Scan for the cell matching the given text and deliver its (X, Y) coordinate at center. 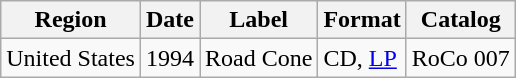
Format (362, 20)
RoCo 007 (460, 58)
United States (71, 58)
Road Cone (259, 58)
1994 (170, 58)
Label (259, 20)
Catalog (460, 20)
CD, LP (362, 58)
Date (170, 20)
Region (71, 20)
